Capture the cell that displays the provided text and extract its [X, Y] central coordinate. 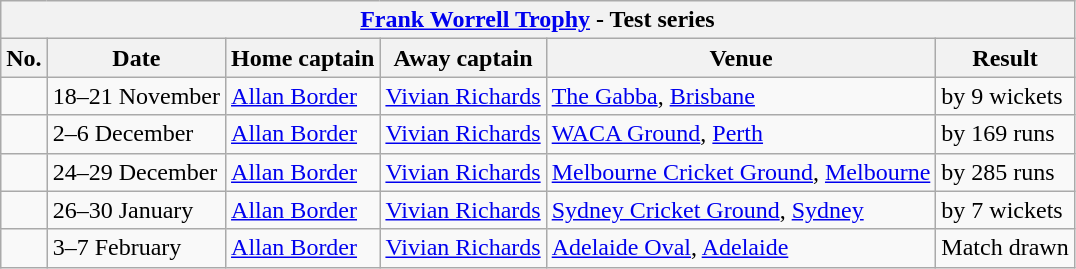
26–30 January [136, 210]
by 285 runs [1005, 172]
Home captain [303, 58]
Sydney Cricket Ground, Sydney [741, 210]
Adelaide Oval, Adelaide [741, 248]
Frank Worrell Trophy - Test series [538, 20]
Result [1005, 58]
No. [24, 58]
Melbourne Cricket Ground, Melbourne [741, 172]
2–6 December [136, 134]
Away captain [463, 58]
by 7 wickets [1005, 210]
3–7 February [136, 248]
WACA Ground, Perth [741, 134]
by 169 runs [1005, 134]
Match drawn [1005, 248]
Venue [741, 58]
18–21 November [136, 96]
24–29 December [136, 172]
Date [136, 58]
The Gabba, Brisbane [741, 96]
by 9 wickets [1005, 96]
